Find where the given text appears and provide that cell's center as [x, y] coordinate. 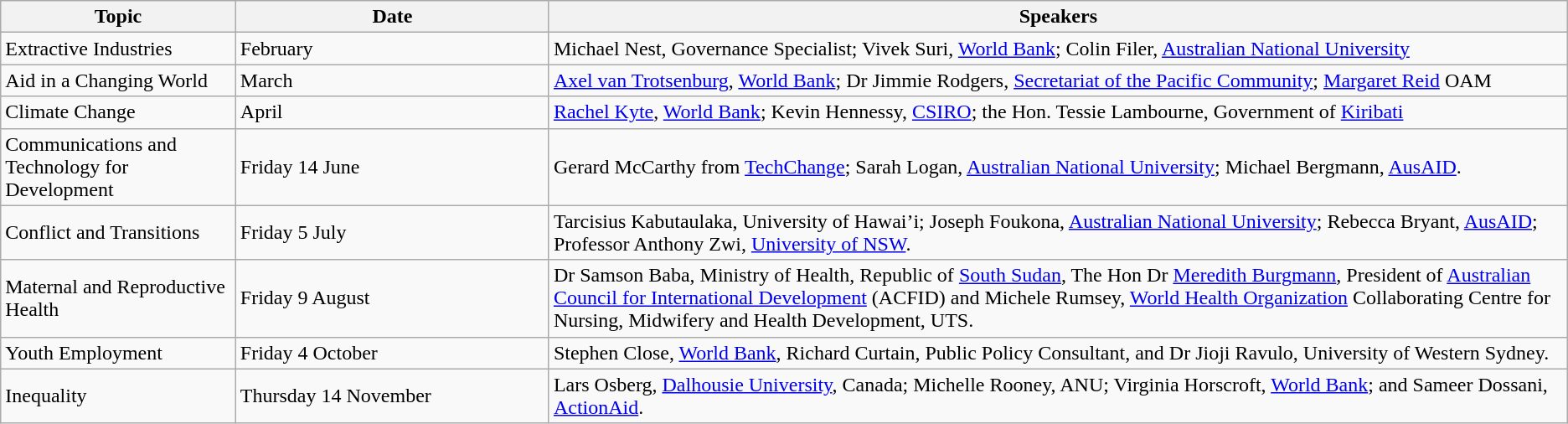
Inequality [119, 396]
Rachel Kyte, World Bank; Kevin Hennessy, CSIRO; the Hon. Tessie Lambourne, Government of Kiribati [1058, 112]
Speakers [1058, 17]
February [392, 49]
Youth Employment [119, 353]
Communications and Technology for Development [119, 167]
Michael Nest, Governance Specialist; Vivek Suri, World Bank; Colin Filer, Australian National University [1058, 49]
Thursday 14 November [392, 396]
Extractive Industries [119, 49]
Climate Change [119, 112]
Friday 14 June [392, 167]
Aid in a Changing World [119, 80]
Gerard McCarthy from TechChange; Sarah Logan, Australian National University; Michael Bergmann, AusAID. [1058, 167]
Lars Osberg, Dalhousie University, Canada; Michelle Rooney, ANU; Virginia Horscroft, World Bank; and Sameer Dossani, ActionAid. [1058, 396]
Topic [119, 17]
Friday 9 August [392, 298]
Friday 4 October [392, 353]
Conflict and Transitions [119, 233]
Date [392, 17]
Stephen Close, World Bank, Richard Curtain, Public Policy Consultant, and Dr Jioji Ravulo, University of Western Sydney. [1058, 353]
Friday 5 July [392, 233]
April [392, 112]
Maternal and Reproductive Health [119, 298]
March [392, 80]
Axel van Trotsenburg, World Bank; Dr Jimmie Rodgers, Secretariat of the Pacific Community; Margaret Reid OAM [1058, 80]
